For the text-containing cell, return its midpoint in [X, Y] coordinate format. 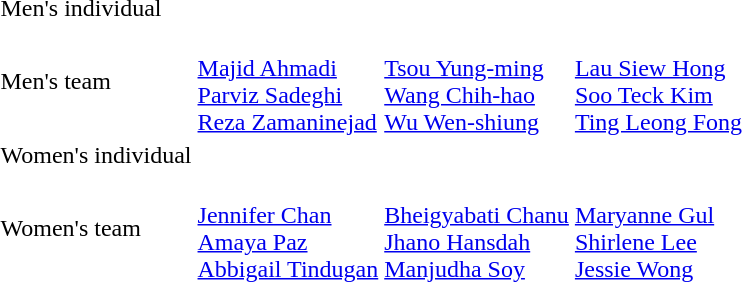
Majid AhmadiParviz SadeghiReza Zamaninejad [288, 82]
Tsou Yung-mingWang Chih-haoWu Wen-shiung [477, 82]
